Determine the [X, Y] coordinate at the center of the cell enclosing the given text.  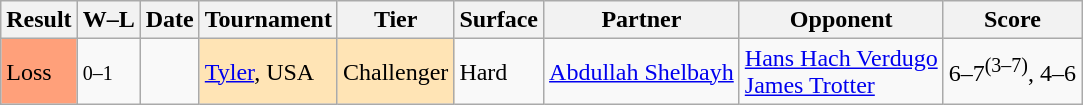
0–1 [108, 72]
Hard [499, 72]
Tournament [268, 20]
Tier [395, 20]
Score [1012, 20]
Hans Hach Verdugo James Trotter [841, 72]
Challenger [395, 72]
Loss [39, 72]
W–L [108, 20]
Result [39, 20]
Surface [499, 20]
Opponent [841, 20]
Abdullah Shelbayh [642, 72]
Tyler, USA [268, 72]
Partner [642, 20]
Date [170, 20]
6–7(3–7), 4–6 [1012, 72]
